Return the [X, Y] coordinate for the center point of the cell that contains the specified text.  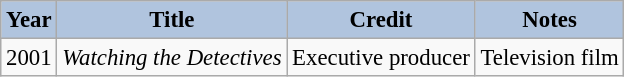
Executive producer [381, 58]
Television film [550, 58]
Watching the Detectives [172, 58]
Notes [550, 20]
Year [29, 20]
2001 [29, 58]
Title [172, 20]
Credit [381, 20]
